Extract the (X, Y) coordinate from the center of the cell holding the provided text.  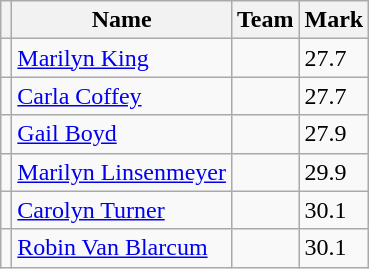
Team (265, 20)
29.9 (334, 172)
Gail Boyd (122, 134)
Name (122, 20)
Carolyn Turner (122, 210)
27.9 (334, 134)
Marilyn Linsenmeyer (122, 172)
Robin Van Blarcum (122, 248)
Carla Coffey (122, 96)
Marilyn King (122, 58)
Mark (334, 20)
